Scan for the cell matching the given text and deliver its (x, y) coordinate at center. 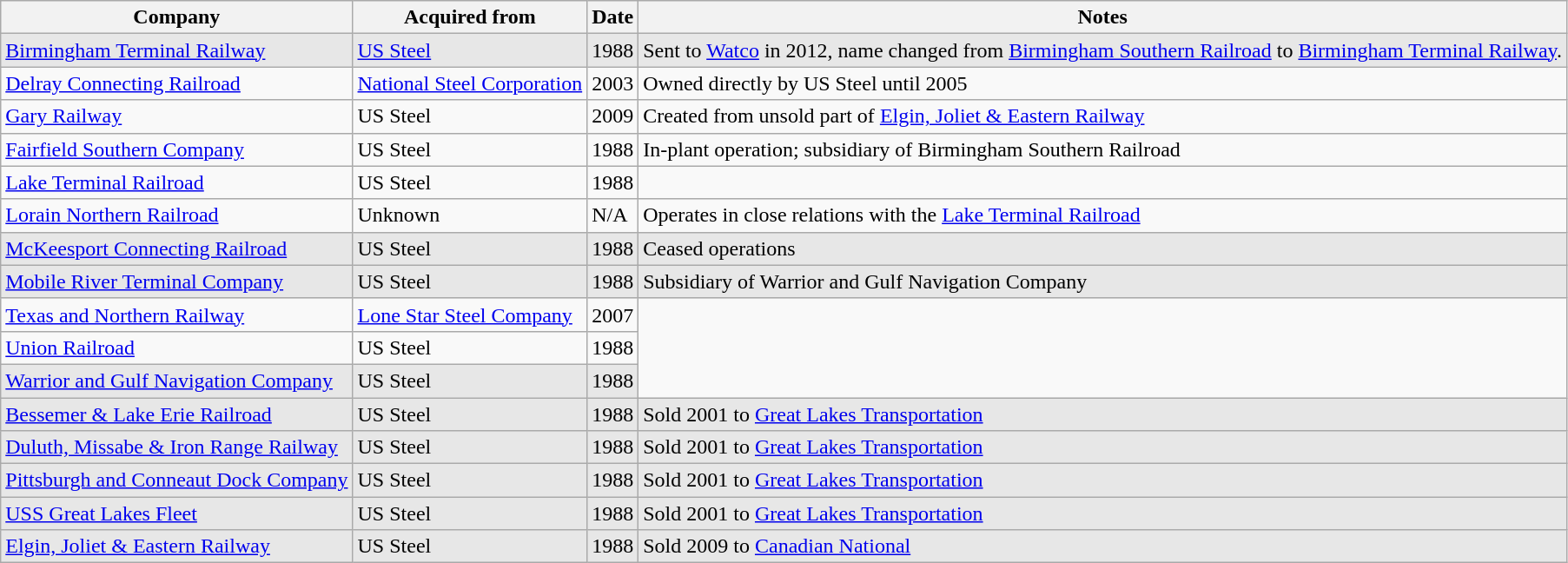
Duluth, Missabe & Iron Range Railway (177, 447)
Texas and Northern Railway (177, 315)
Elgin, Joliet & Eastern Railway (177, 546)
Delray Connecting Railroad (177, 83)
Bessemer & Lake Erie Railroad (177, 414)
2009 (613, 116)
Lake Terminal Railroad (177, 182)
Mobile River Terminal Company (177, 281)
Sold 2009 to Canadian National (1103, 546)
2007 (613, 315)
USS Great Lakes Fleet (177, 513)
Warrior and Gulf Navigation Company (177, 381)
Owned directly by US Steel until 2005 (1103, 83)
Gary Railway (177, 116)
Subsidiary of Warrior and Gulf Navigation Company (1103, 281)
In-plant operation; subsidiary of Birmingham Southern Railroad (1103, 149)
Operates in close relations with the Lake Terminal Railroad (1103, 215)
Lorain Northern Railroad (177, 215)
Date (613, 17)
National Steel Corporation (470, 83)
Pittsburgh and Conneaut Dock Company (177, 480)
2003 (613, 83)
Acquired from (470, 17)
Lone Star Steel Company (470, 315)
Fairfield Southern Company (177, 149)
Company (177, 17)
Created from unsold part of Elgin, Joliet & Eastern Railway (1103, 116)
Unknown (470, 215)
N/A (613, 215)
Notes (1103, 17)
Ceased operations (1103, 248)
McKeesport Connecting Railroad (177, 248)
Birmingham Terminal Railway (177, 50)
Union Railroad (177, 348)
Sent to Watco in 2012, name changed from Birmingham Southern Railroad to Birmingham Terminal Railway. (1103, 50)
